Scan for the cell matching the given text and deliver its (X, Y) coordinate at center. 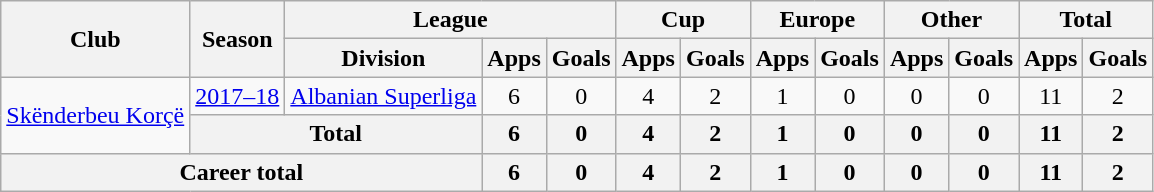
Cup (683, 20)
League (450, 20)
Skënderbeu Korçë (96, 115)
2017–18 (238, 96)
Club (96, 39)
Career total (242, 172)
Division (384, 58)
Season (238, 39)
Europe (817, 20)
Albanian Superliga (384, 96)
Other (951, 20)
